Determine the (x, y) coordinate at the center of the cell enclosing the given text.  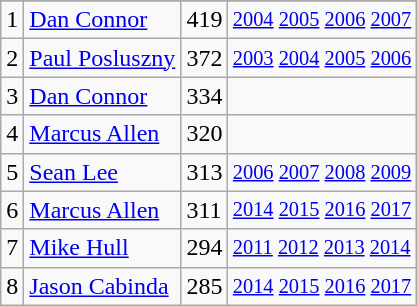
4 (12, 134)
5 (12, 172)
2004 2005 2006 2007 (322, 20)
Jason Cabinda (102, 286)
3 (12, 96)
1 (12, 20)
419 (204, 20)
311 (204, 210)
320 (204, 134)
6 (12, 210)
Mike Hull (102, 248)
Sean Lee (102, 172)
2003 2004 2005 2006 (322, 58)
2 (12, 58)
372 (204, 58)
2011 2012 2013 2014 (322, 248)
2006 2007 2008 2009 (322, 172)
294 (204, 248)
8 (12, 286)
7 (12, 248)
Paul Posluszny (102, 58)
285 (204, 286)
334 (204, 96)
313 (204, 172)
